Scan for the cell matching the given text and deliver its (x, y) coordinate at center. 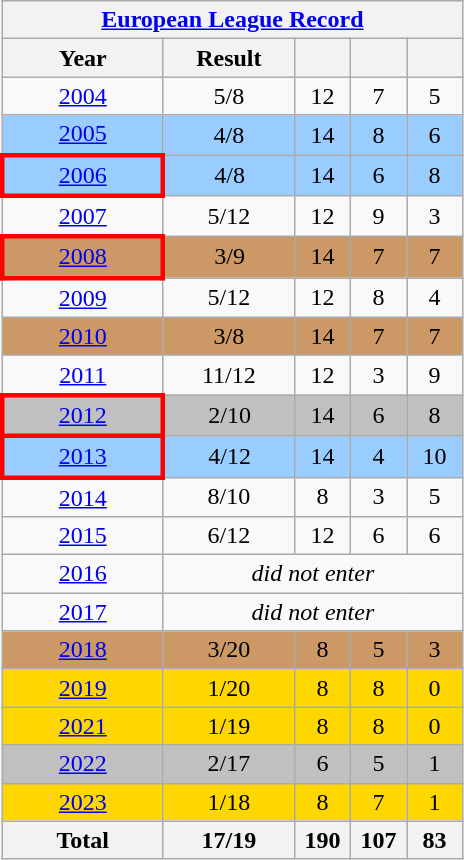
83 (434, 840)
190 (322, 840)
2006 (82, 174)
4/12 (228, 456)
2023 (82, 802)
3/8 (228, 336)
2013 (82, 456)
2015 (82, 536)
8/10 (228, 497)
2007 (82, 216)
2005 (82, 135)
1/19 (228, 726)
3/9 (228, 258)
2/10 (228, 416)
11/12 (228, 375)
2016 (82, 574)
2012 (82, 416)
Total (82, 840)
1/18 (228, 802)
2/17 (228, 764)
2004 (82, 96)
2010 (82, 336)
2017 (82, 612)
Result (228, 58)
2011 (82, 375)
3/20 (228, 650)
2021 (82, 726)
2014 (82, 497)
107 (378, 840)
2018 (82, 650)
6/12 (228, 536)
10 (434, 456)
2022 (82, 764)
1/20 (228, 688)
European League Record (232, 20)
2019 (82, 688)
5/8 (228, 96)
Year (82, 58)
2009 (82, 298)
2008 (82, 258)
17/19 (228, 840)
